Provide the [x, y] coordinate of the cell's center where the given text is located.  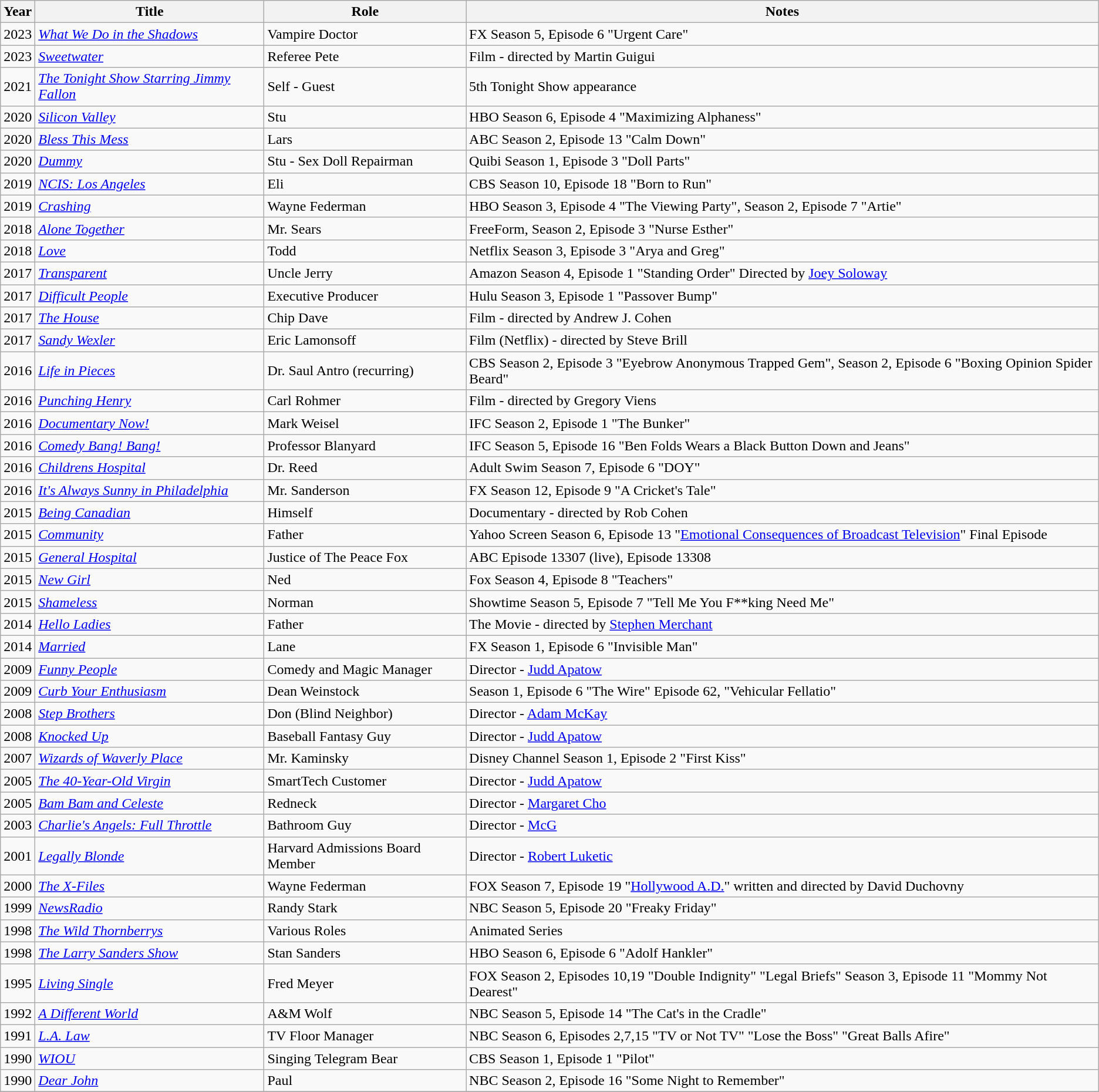
2000 [18, 886]
Quibi Season 1, Episode 3 "Doll Parts" [783, 161]
Dr. Saul Antro (recurring) [365, 371]
HBO Season 6, Episode 4 "Maximizing Alphaness" [783, 117]
CBS Season 10, Episode 18 "Born to Run" [783, 184]
1992 [18, 1013]
SmartTech Customer [365, 781]
Carl Rohmer [365, 401]
1995 [18, 983]
The X-Files [150, 886]
Mr. Sanderson [365, 490]
Dummy [150, 161]
FX Season 1, Episode 6 "Invisible Man" [783, 646]
CBS Season 2, Episode 3 "Eyebrow Anonymous Trapped Gem", Season 2, Episode 6 "Boxing Opinion Spider Beard" [783, 371]
Justice of The Peace Fox [365, 557]
Stan Sanders [365, 953]
ABC Season 2, Episode 13 "Calm Down" [783, 139]
Married [150, 646]
Step Brothers [150, 714]
1999 [18, 908]
Animated Series [783, 931]
Sweetwater [150, 56]
A&M Wolf [365, 1013]
Film - directed by Andrew J. Cohen [783, 318]
The 40-Year-Old Virgin [150, 781]
Legally Blonde [150, 856]
Comedy and Magic Manager [365, 669]
Executive Producer [365, 295]
Singing Telegram Bear [365, 1059]
Stu - Sex Doll Repairman [365, 161]
Referee Pete [365, 56]
2007 [18, 759]
CBS Season 1, Episode 1 "Pilot" [783, 1059]
Norman [365, 602]
TV Floor Manager [365, 1036]
Difficult People [150, 295]
NBC Season 6, Episodes 2,7,15 "TV or Not TV" "Lose the Boss" "Great Balls Afire" [783, 1036]
New Girl [150, 579]
Vampire Doctor [365, 34]
Amazon Season 4, Episode 1 "Standing Order" Directed by Joey Soloway [783, 273]
Eric Lamonsoff [365, 341]
Mr. Sears [365, 228]
Film - directed by Gregory Viens [783, 401]
HBO Season 6, Episode 6 "Adolf Hankler" [783, 953]
IFC Season 5, Episode 16 "Ben Folds Wears a Black Button Down and Jeans" [783, 446]
Director - Robert Luketic [783, 856]
Fox Season 4, Episode 8 "Teachers" [783, 579]
A Different World [150, 1013]
NBC Season 5, Episode 14 "The Cat's in the Cradle" [783, 1013]
Stu [365, 117]
Mr. Kaminsky [365, 759]
Comedy Bang! Bang! [150, 446]
Bathroom Guy [365, 825]
Disney Channel Season 1, Episode 2 "First Kiss" [783, 759]
General Hospital [150, 557]
Alone Together [150, 228]
5th Tonight Show appearance [783, 87]
Chip Dave [365, 318]
WIOU [150, 1059]
Lars [365, 139]
Childrens Hospital [150, 468]
It's Always Sunny in Philadelphia [150, 490]
Various Roles [365, 931]
Eli [365, 184]
ABC Episode 13307 (live), Episode 13308 [783, 557]
The Larry Sanders Show [150, 953]
Yahoo Screen Season 6, Episode 13 "Emotional Consequences of Broadcast Television" Final Episode [783, 535]
Showtime Season 5, Episode 7 "Tell Me You F**king Need Me" [783, 602]
NBC Season 2, Episode 16 "Some Night to Remember" [783, 1081]
What We Do in the Shadows [150, 34]
2001 [18, 856]
Netflix Season 3, Episode 3 "Arya and Greg" [783, 251]
L.A. Law [150, 1036]
Bless This Mess [150, 139]
FreeForm, Season 2, Episode 3 "Nurse Esther" [783, 228]
Love [150, 251]
Dear John [150, 1081]
Shameless [150, 602]
Documentary Now! [150, 423]
Uncle Jerry [365, 273]
Transparent [150, 273]
Funny People [150, 669]
NCIS: Los Angeles [150, 184]
Film - directed by Martin Guigui [783, 56]
Community [150, 535]
FOX Season 2, Episodes 10,19 "Double Indignity" "Legal Briefs" Season 3, Episode 11 "Mommy Not Dearest" [783, 983]
Charlie's Angels: Full Throttle [150, 825]
Director - Margaret Cho [783, 803]
Knocked Up [150, 736]
The House [150, 318]
Bam Bam and Celeste [150, 803]
FX Season 12, Episode 9 "A Cricket's Tale" [783, 490]
Director - Adam McKay [783, 714]
2021 [18, 87]
Harvard Admissions Board Member [365, 856]
Todd [365, 251]
The Movie - directed by Stephen Merchant [783, 624]
Season 1, Episode 6 "The Wire" Episode 62, "Vehicular Fellatio" [783, 692]
Director - McG [783, 825]
NewsRadio [150, 908]
Don (Blind Neighbor) [365, 714]
The Tonight Show Starring Jimmy Fallon [150, 87]
Dr. Reed [365, 468]
Redneck [365, 803]
Silicon Valley [150, 117]
IFC Season 2, Episode 1 "The Bunker" [783, 423]
Hello Ladies [150, 624]
Living Single [150, 983]
2003 [18, 825]
Documentary - directed by Rob Cohen [783, 513]
Professor Blanyard [365, 446]
Hulu Season 3, Episode 1 "Passover Bump" [783, 295]
Title [150, 12]
Film (Netflix) - directed by Steve Brill [783, 341]
Notes [783, 12]
Fred Meyer [365, 983]
Lane [365, 646]
Dean Weinstock [365, 692]
Life in Pieces [150, 371]
Sandy Wexler [150, 341]
Curb Your Enthusiasm [150, 692]
Mark Weisel [365, 423]
Baseball Fantasy Guy [365, 736]
Wizards of Waverly Place [150, 759]
Ned [365, 579]
Himself [365, 513]
NBC Season 5, Episode 20 "Freaky Friday" [783, 908]
Adult Swim Season 7, Episode 6 "DOY" [783, 468]
Paul [365, 1081]
HBO Season 3, Episode 4 "The Viewing Party", Season 2, Episode 7 "Artie" [783, 206]
1991 [18, 1036]
Crashing [150, 206]
The Wild Thornberrys [150, 931]
Randy Stark [365, 908]
Role [365, 12]
Being Canadian [150, 513]
Self - Guest [365, 87]
FX Season 5, Episode 6 "Urgent Care" [783, 34]
Punching Henry [150, 401]
Year [18, 12]
FOX Season 7, Episode 19 "Hollywood A.D." written and directed by David Duchovny [783, 886]
